Return the (x, y) coordinate for the center point of the cell that contains the specified text.  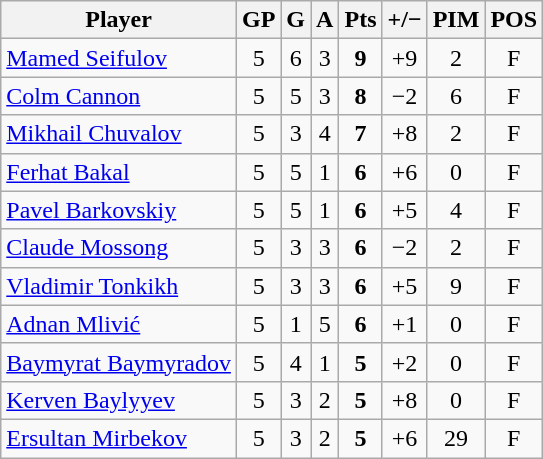
A (325, 20)
Adnan Mlivić (119, 324)
+9 (404, 58)
POS (514, 20)
Ersultan Mirbekov (119, 438)
Ferhat Bakal (119, 172)
Kerven Baylyyev (119, 400)
Pts (360, 20)
G (296, 20)
+1 (404, 324)
Player (119, 20)
+2 (404, 362)
+/− (404, 20)
Mikhail Chuvalov (119, 134)
GP (258, 20)
Vladimir Tonkikh (119, 286)
29 (456, 438)
Claude Mossong (119, 248)
7 (360, 134)
Pavel Barkovskiy (119, 210)
Colm Cannon (119, 96)
PIM (456, 20)
Mamed Seifulov (119, 58)
8 (360, 96)
Baymyrat Baymyradov (119, 362)
